Find where the given text appears and provide that cell's center as [X, Y] coordinate. 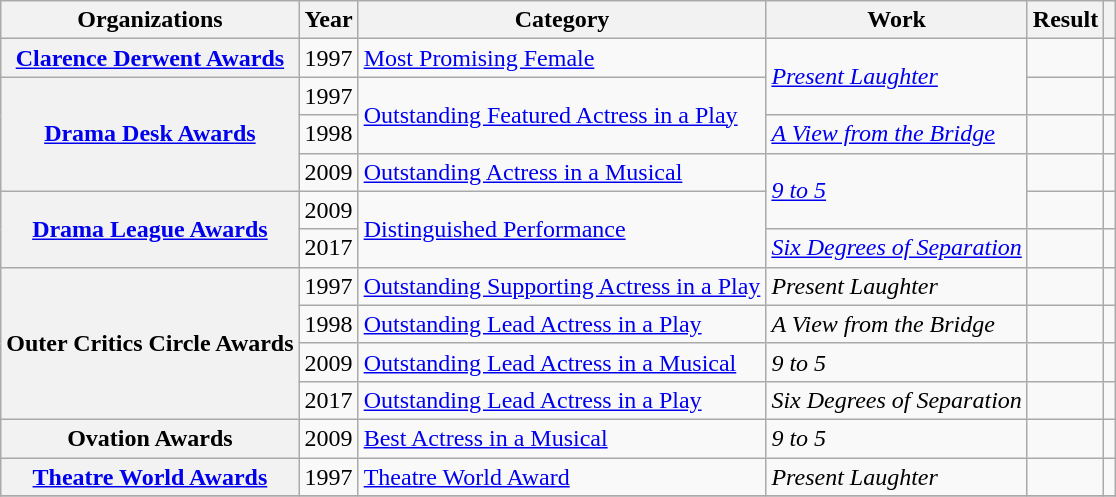
Organizations [150, 20]
Theatre World Award [562, 477]
Drama Desk Awards [150, 134]
Outstanding Supporting Actress in a Play [562, 286]
Clarence Derwent Awards [150, 58]
Distinguished Performance [562, 229]
Ovation Awards [150, 438]
Category [562, 20]
Work [896, 20]
Outstanding Featured Actress in a Play [562, 115]
Outstanding Lead Actress in a Musical [562, 362]
Theatre World Awards [150, 477]
Most Promising Female [562, 58]
Drama League Awards [150, 229]
Outstanding Actress in a Musical [562, 172]
Best Actress in a Musical [562, 438]
Result [1065, 20]
Year [328, 20]
Outer Critics Circle Awards [150, 343]
